For the text-containing cell, return its midpoint in (x, y) coordinate format. 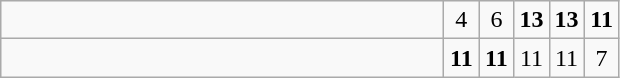
7 (602, 58)
6 (496, 20)
4 (462, 20)
